Return the [x, y] coordinate for the center point of the cell that contains the specified text.  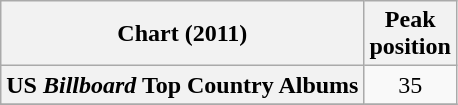
Chart (2011) [182, 34]
US Billboard Top Country Albums [182, 85]
35 [410, 85]
Peakposition [410, 34]
